Detect which cell encompasses the target text, then output its [x, y] center coordinate. 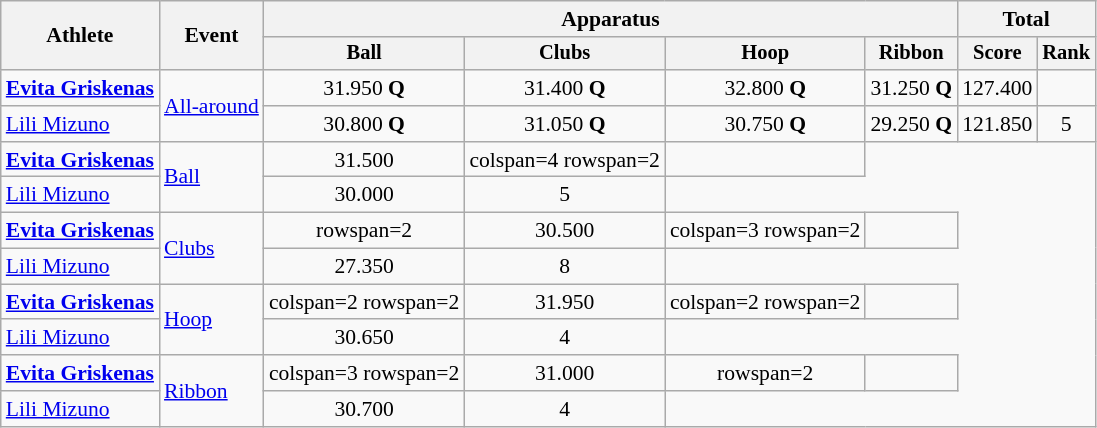
31.400 Q [564, 88]
31.950 [564, 302]
31.950 Q [364, 88]
colspan=4 rowspan=2 [564, 160]
Total [1026, 19]
30.500 [564, 231]
Event [212, 36]
30.000 [364, 195]
27.350 [364, 267]
31.000 [564, 373]
Apparatus [610, 19]
30.650 [364, 338]
127.400 [997, 88]
All-around [212, 106]
8 [564, 267]
29.250 Q [911, 124]
30.700 [364, 409]
31.050 Q [564, 124]
121.850 [997, 124]
Athlete [80, 36]
32.800 Q [766, 88]
Rank [1066, 54]
Score [997, 54]
31.250 Q [911, 88]
30.750 Q [766, 124]
31.500 [364, 160]
30.800 Q [364, 124]
